For the text-containing cell, return its midpoint in [x, y] coordinate format. 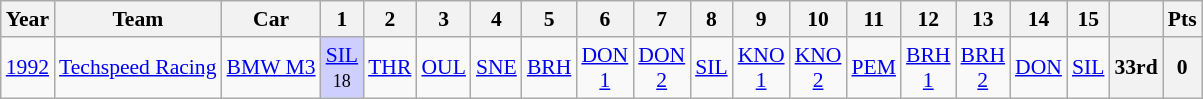
THR [390, 68]
9 [762, 19]
14 [1038, 19]
Year [28, 19]
DON1 [604, 68]
Team [138, 19]
Techspeed Racing [138, 68]
PEM [874, 68]
BMW M3 [272, 68]
Car [272, 19]
5 [550, 19]
3 [443, 19]
SNE [496, 68]
11 [874, 19]
0 [1182, 68]
7 [662, 19]
BRH1 [928, 68]
6 [604, 19]
1992 [28, 68]
33rd [1136, 68]
4 [496, 19]
BRH2 [984, 68]
DON [1038, 68]
BRH [550, 68]
OUL [443, 68]
8 [712, 19]
10 [818, 19]
KNO2 [818, 68]
KNO1 [762, 68]
Pts [1182, 19]
2 [390, 19]
1 [342, 19]
15 [1088, 19]
DON2 [662, 68]
SIL18 [342, 68]
12 [928, 19]
13 [984, 19]
